Determine the (X, Y) coordinate at the center of the cell enclosing the given text.  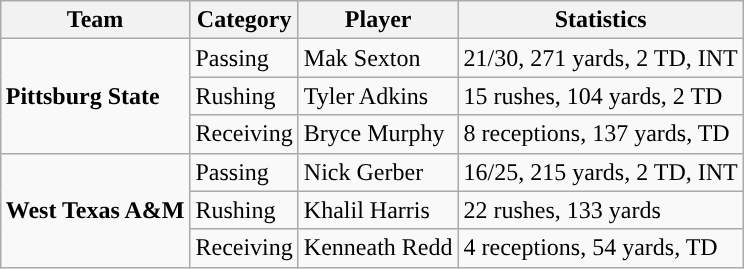
Bryce Murphy (378, 134)
Team (95, 20)
Kenneath Redd (378, 248)
Mak Sexton (378, 58)
21/30, 271 yards, 2 TD, INT (600, 58)
4 receptions, 54 yards, TD (600, 248)
Khalil Harris (378, 210)
Statistics (600, 20)
8 receptions, 137 yards, TD (600, 134)
West Texas A&M (95, 210)
Category (244, 20)
22 rushes, 133 yards (600, 210)
Tyler Adkins (378, 96)
Nick Gerber (378, 172)
Pittsburg State (95, 96)
15 rushes, 104 yards, 2 TD (600, 96)
Player (378, 20)
16/25, 215 yards, 2 TD, INT (600, 172)
